Pinpoint the cell where the given text exists, returning its [x, y] midpoint coordinate. 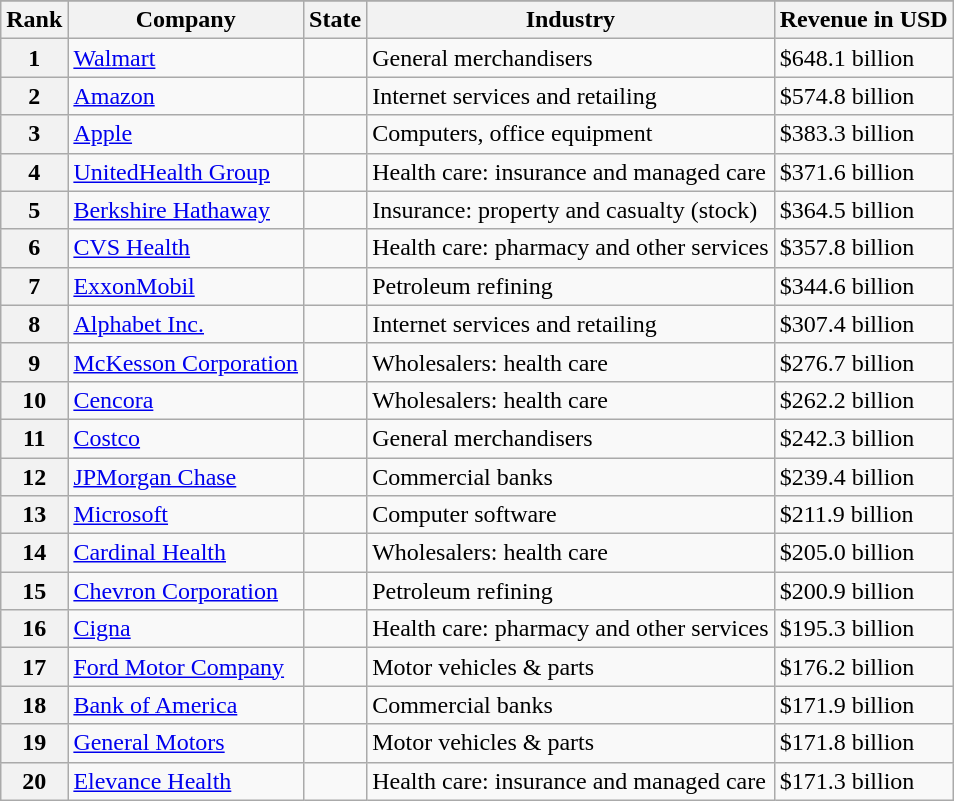
$171.8 billion [864, 743]
$171.9 billion [864, 705]
$276.7 billion [864, 362]
12 [34, 477]
Alphabet Inc. [186, 324]
1 [34, 58]
3 [34, 134]
Cigna [186, 629]
15 [34, 591]
Elevance Health [186, 781]
$364.5 billion [864, 210]
$239.4 billion [864, 477]
4 [34, 172]
UnitedHealth Group [186, 172]
General Motors [186, 743]
$371.6 billion [864, 172]
CVS Health [186, 248]
Rank [34, 20]
$307.4 billion [864, 324]
JPMorgan Chase [186, 477]
Walmart [186, 58]
Insurance: property and casualty (stock) [571, 210]
Computer software [571, 515]
$242.3 billion [864, 438]
Cencora [186, 400]
Cardinal Health [186, 553]
$262.2 billion [864, 400]
17 [34, 667]
13 [34, 515]
5 [34, 210]
$383.3 billion [864, 134]
$648.1 billion [864, 58]
$574.8 billion [864, 96]
$171.3 billion [864, 781]
Revenue in USD [864, 20]
State [336, 20]
ExxonMobil [186, 286]
20 [34, 781]
Apple [186, 134]
Computers, office equipment [571, 134]
2 [34, 96]
Chevron Corporation [186, 591]
Costco [186, 438]
$211.9 billion [864, 515]
Industry [571, 20]
18 [34, 705]
14 [34, 553]
Ford Motor Company [186, 667]
McKesson Corporation [186, 362]
Berkshire Hathaway [186, 210]
$176.2 billion [864, 667]
19 [34, 743]
$344.6 billion [864, 286]
Microsoft [186, 515]
Bank of America [186, 705]
16 [34, 629]
$205.0 billion [864, 553]
$357.8 billion [864, 248]
Amazon [186, 96]
$195.3 billion [864, 629]
8 [34, 324]
10 [34, 400]
6 [34, 248]
9 [34, 362]
7 [34, 286]
11 [34, 438]
Company [186, 20]
$200.9 billion [864, 591]
